Return the (x, y) coordinate for the center point of the cell that contains the specified text.  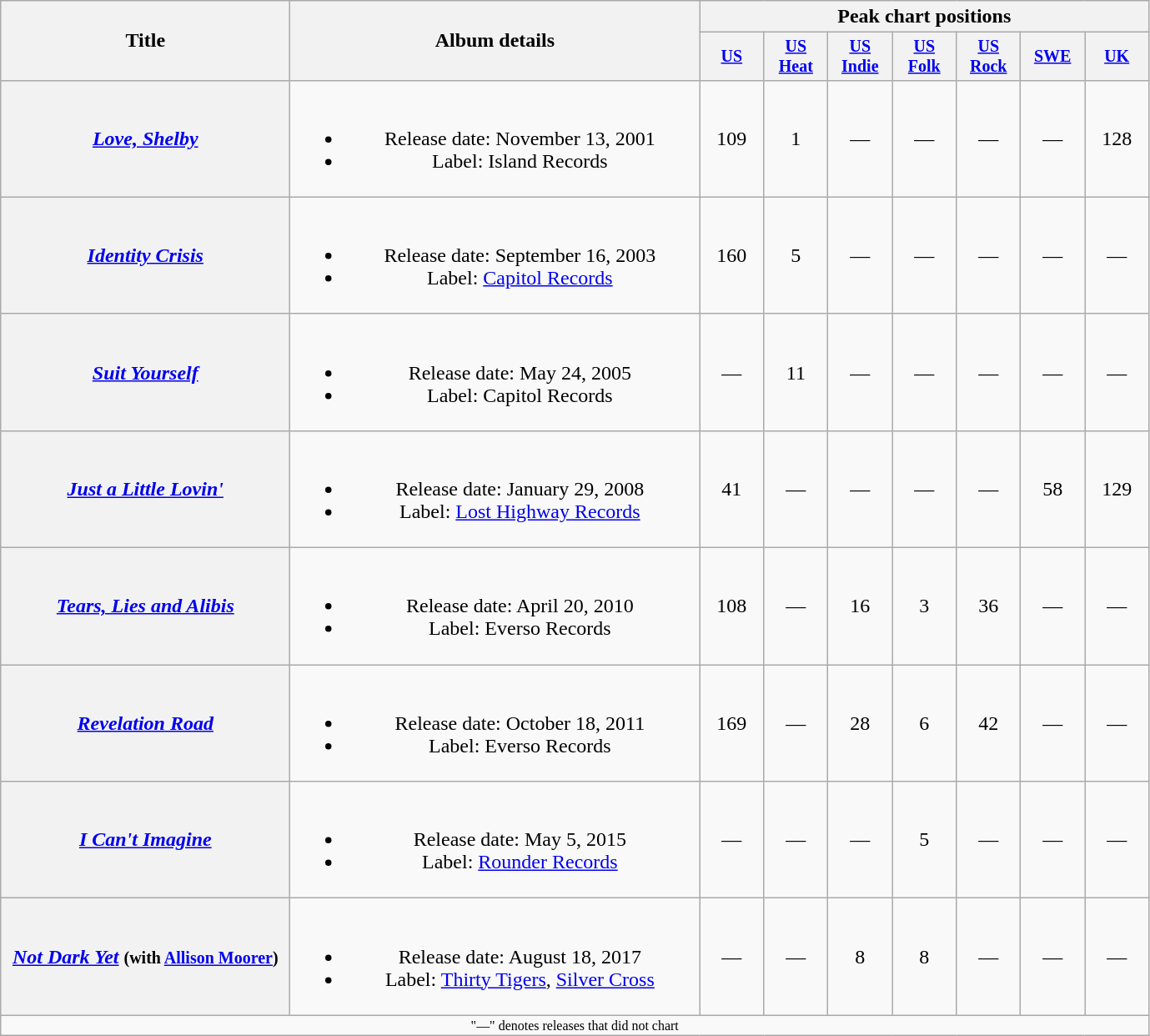
16 (861, 606)
6 (924, 723)
28 (861, 723)
SWE (1052, 57)
1 (796, 138)
Album details (495, 41)
58 (1052, 489)
Not Dark Yet (with Allison Moorer) (145, 957)
"—" denotes releases that did not chart (575, 1025)
Love, Shelby (145, 138)
Tears, Lies and Alibis (145, 606)
41 (732, 489)
3 (924, 606)
Release date: January 29, 2008Label: Lost Highway Records (495, 489)
US Heat (796, 57)
I Can't Imagine (145, 840)
Release date: September 16, 2003Label: Capitol Records (495, 255)
108 (732, 606)
128 (1117, 138)
Suit Yourself (145, 372)
US Folk (924, 57)
US Indie (861, 57)
Release date: May 5, 2015Label: Rounder Records (495, 840)
11 (796, 372)
Release date: April 20, 2010Label: Everso Records (495, 606)
36 (989, 606)
Release date: October 18, 2011Label: Everso Records (495, 723)
109 (732, 138)
Just a Little Lovin' (145, 489)
UK (1117, 57)
129 (1117, 489)
Title (145, 41)
Release date: August 18, 2017Label: Thirty Tigers, Silver Cross (495, 957)
Release date: May 24, 2005Label: Capitol Records (495, 372)
US Rock (989, 57)
169 (732, 723)
Revelation Road (145, 723)
42 (989, 723)
Peak chart positions (924, 17)
Release date: November 13, 2001Label: Island Records (495, 138)
US (732, 57)
Identity Crisis (145, 255)
160 (732, 255)
